Scan for the cell matching the given text and deliver its (X, Y) coordinate at center. 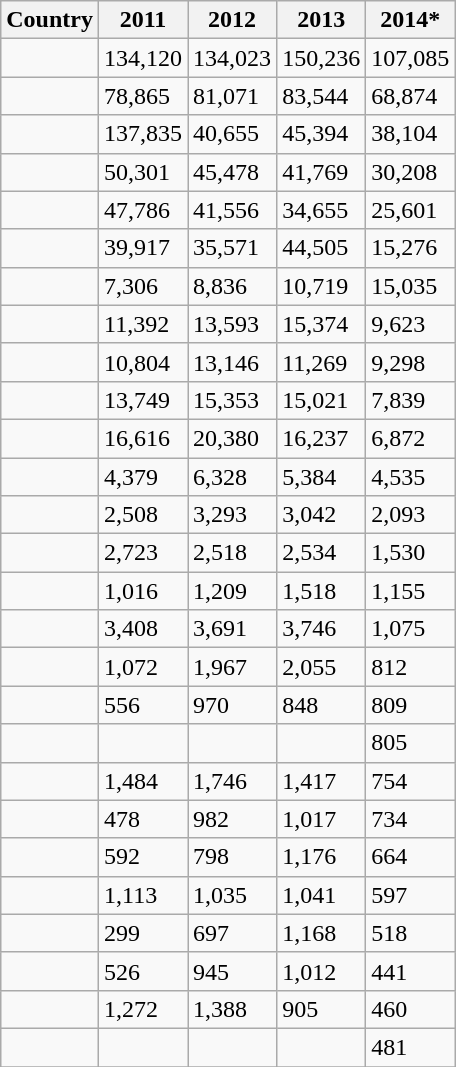
1,168 (322, 933)
16,616 (142, 438)
982 (232, 819)
1,967 (232, 667)
68,874 (410, 96)
460 (410, 1009)
38,104 (410, 134)
812 (410, 667)
1,530 (410, 553)
3,408 (142, 629)
107,085 (410, 58)
41,556 (232, 210)
2011 (142, 20)
78,865 (142, 96)
905 (322, 1009)
697 (232, 933)
20,380 (232, 438)
81,071 (232, 96)
11,269 (322, 362)
13,593 (232, 324)
41,769 (322, 172)
45,478 (232, 172)
1,113 (142, 895)
1,155 (410, 591)
45,394 (322, 134)
945 (232, 971)
1,075 (410, 629)
15,276 (410, 248)
25,601 (410, 210)
2014* (410, 20)
441 (410, 971)
3,293 (232, 515)
1,012 (322, 971)
34,655 (322, 210)
2,534 (322, 553)
8,836 (232, 286)
1,016 (142, 591)
1,417 (322, 781)
2,055 (322, 667)
134,023 (232, 58)
15,021 (322, 400)
3,042 (322, 515)
1,272 (142, 1009)
150,236 (322, 58)
2,508 (142, 515)
798 (232, 857)
2013 (322, 20)
15,035 (410, 286)
16,237 (322, 438)
299 (142, 933)
734 (410, 819)
970 (232, 705)
44,505 (322, 248)
754 (410, 781)
6,872 (410, 438)
83,544 (322, 96)
9,623 (410, 324)
1,035 (232, 895)
Country (50, 20)
7,839 (410, 400)
481 (410, 1047)
4,535 (410, 477)
1,746 (232, 781)
2,093 (410, 515)
556 (142, 705)
30,208 (410, 172)
1,017 (322, 819)
848 (322, 705)
13,146 (232, 362)
13,749 (142, 400)
50,301 (142, 172)
10,804 (142, 362)
2,518 (232, 553)
7,306 (142, 286)
664 (410, 857)
2012 (232, 20)
518 (410, 933)
39,917 (142, 248)
1,388 (232, 1009)
478 (142, 819)
134,120 (142, 58)
1,484 (142, 781)
597 (410, 895)
1,518 (322, 591)
40,655 (232, 134)
4,379 (142, 477)
15,374 (322, 324)
1,041 (322, 895)
2,723 (142, 553)
35,571 (232, 248)
1,176 (322, 857)
15,353 (232, 400)
809 (410, 705)
3,746 (322, 629)
6,328 (232, 477)
9,298 (410, 362)
592 (142, 857)
5,384 (322, 477)
3,691 (232, 629)
11,392 (142, 324)
10,719 (322, 286)
526 (142, 971)
1,209 (232, 591)
1,072 (142, 667)
47,786 (142, 210)
137,835 (142, 134)
805 (410, 743)
